Scan for the cell matching the given text and deliver its (X, Y) coordinate at center. 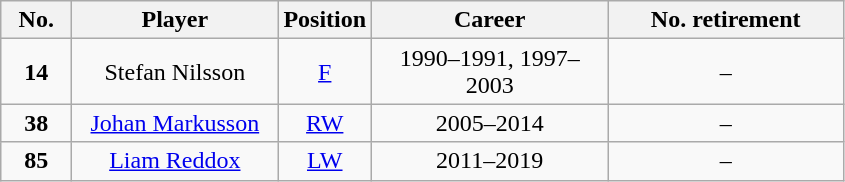
Stefan Nilsson (175, 72)
No. retirement (726, 20)
14 (36, 72)
Player (175, 20)
2005–2014 (490, 123)
LW (325, 161)
Johan Markusson (175, 123)
1990–1991, 1997–2003 (490, 72)
No. (36, 20)
85 (36, 161)
F (325, 72)
Position (325, 20)
2011–2019 (490, 161)
Career (490, 20)
Liam Reddox (175, 161)
38 (36, 123)
RW (325, 123)
